Detect which cell encompasses the target text, then output its (X, Y) center coordinate. 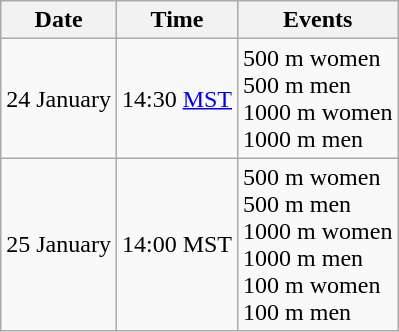
14:00 MST (176, 244)
500 m women500 m men1000 m women1000 m men100 m women100 m men (318, 244)
25 January (59, 244)
Events (318, 20)
Date (59, 20)
500 m women500 m men1000 m women1000 m men (318, 98)
14:30 MST (176, 98)
Time (176, 20)
24 January (59, 98)
